Locate the cell with the specified text and output its [X, Y] center coordinate. 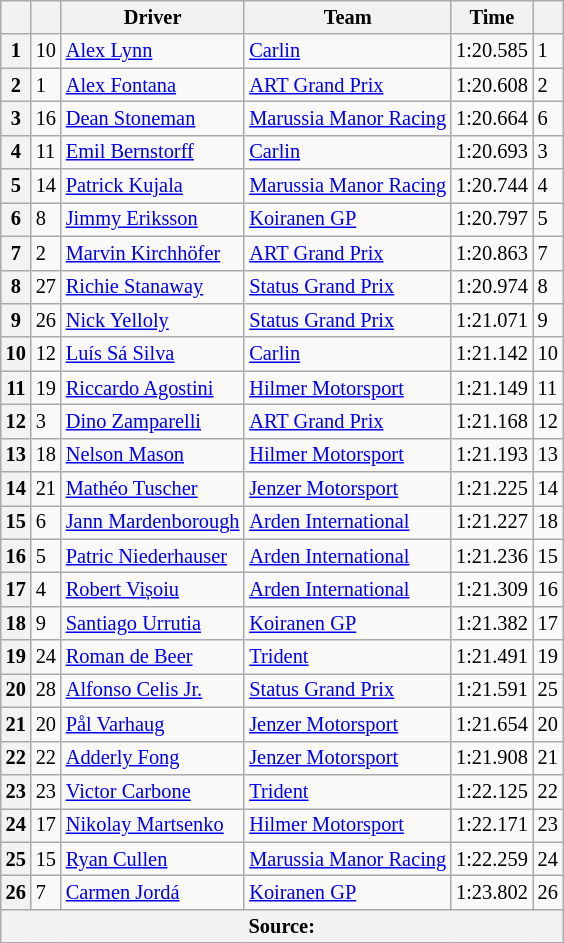
1:20.863 [492, 253]
1:23.802 [492, 892]
1:20.744 [492, 186]
1:21.491 [492, 657]
1:21.168 [492, 421]
Robert Vișoiu [153, 589]
Alex Fontana [153, 85]
Roman de Beer [153, 657]
28 [46, 690]
1:20.664 [492, 118]
Mathéo Tuscher [153, 489]
Alex Lynn [153, 51]
1:21.908 [492, 758]
1:21.071 [492, 320]
Time [492, 17]
Nick Yelloly [153, 320]
27 [46, 287]
1:21.227 [492, 522]
1:21.225 [492, 489]
Jimmy Eriksson [153, 219]
1:20.693 [492, 152]
Dino Zamparelli [153, 421]
1:20.608 [492, 85]
1:21.142 [492, 354]
Luís Sá Silva [153, 354]
Jann Mardenborough [153, 522]
1:22.171 [492, 825]
Driver [153, 17]
Patric Niederhauser [153, 556]
Santiago Urrutia [153, 623]
1:21.149 [492, 388]
Marvin Kirchhöfer [153, 253]
Emil Bernstorff [153, 152]
1:22.259 [492, 859]
1:21.382 [492, 623]
1:21.591 [492, 690]
Dean Stoneman [153, 118]
Riccardo Agostini [153, 388]
Pål Varhaug [153, 724]
Carmen Jordá [153, 892]
Adderly Fong [153, 758]
Nelson Mason [153, 455]
Ryan Cullen [153, 859]
Richie Stanaway [153, 287]
1:20.974 [492, 287]
Victor Carbone [153, 791]
1:22.125 [492, 791]
Source: [282, 926]
Patrick Kujala [153, 186]
1:21.236 [492, 556]
1:20.585 [492, 51]
Alfonso Celis Jr. [153, 690]
1:21.654 [492, 724]
Team [348, 17]
1:20.797 [492, 219]
1:21.309 [492, 589]
1:21.193 [492, 455]
Nikolay Martsenko [153, 825]
